Return the (x, y) coordinate for the center point of the cell that contains the specified text.  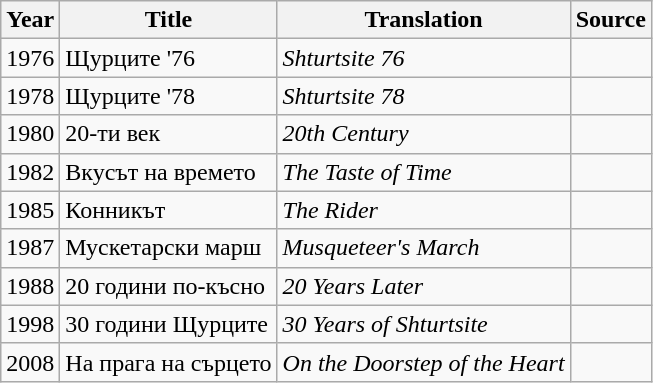
The Taste of Time (424, 172)
Source (610, 20)
Щурците '78 (168, 96)
Translation (424, 20)
The Rider (424, 210)
Title (168, 20)
1988 (30, 286)
1998 (30, 324)
Вкусът на времето (168, 172)
20 години по-късно (168, 286)
На прага на сърцето (168, 362)
Мускетарски марш (168, 248)
Щурците '76 (168, 58)
Shturtsite 78 (424, 96)
Musqueteer's March (424, 248)
2008 (30, 362)
1987 (30, 248)
1976 (30, 58)
Конникът (168, 210)
20th Century (424, 134)
1980 (30, 134)
1982 (30, 172)
1985 (30, 210)
On the Doorstep of the Heart (424, 362)
1978 (30, 96)
20-ти век (168, 134)
Year (30, 20)
30 години Щурците (168, 324)
Shturtsite 76 (424, 58)
30 Years of Shturtsite (424, 324)
20 Years Later (424, 286)
